Output the (X, Y) coordinate of the center of the cell containing the given text.  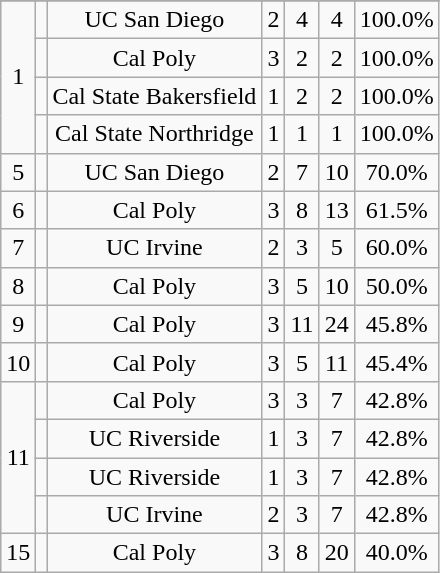
61.5% (396, 210)
24 (336, 324)
45.4% (396, 362)
Cal State Northridge (154, 134)
13 (336, 210)
15 (18, 553)
45.8% (396, 324)
50.0% (396, 286)
9 (18, 324)
70.0% (396, 172)
20 (336, 553)
40.0% (396, 553)
60.0% (396, 248)
Cal State Bakersfield (154, 96)
6 (18, 210)
